For the text-containing cell, return its midpoint in [x, y] coordinate format. 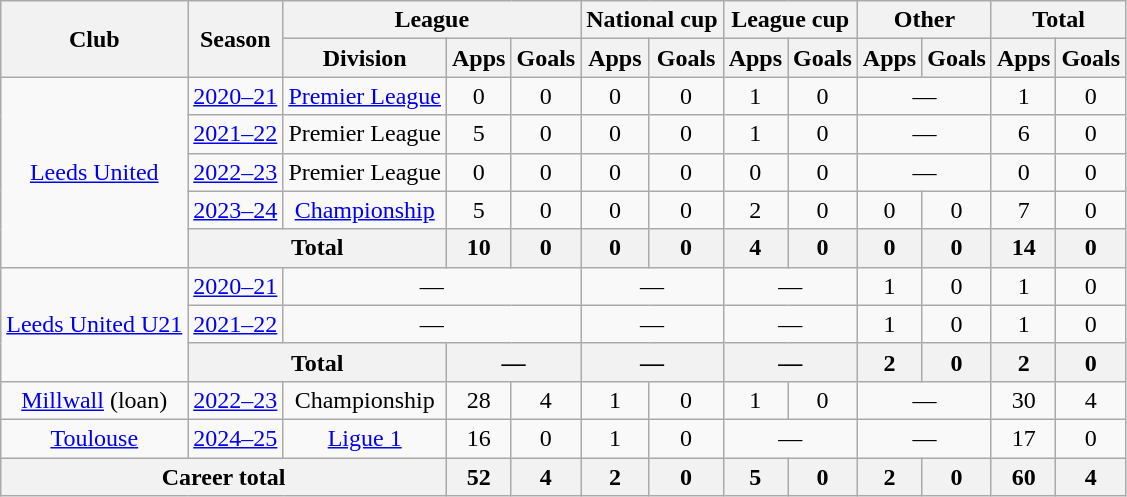
Career total [224, 477]
10 [479, 248]
Leeds United [94, 172]
6 [1023, 134]
2024–25 [236, 438]
60 [1023, 477]
28 [479, 400]
National cup [652, 20]
30 [1023, 400]
14 [1023, 248]
2023–24 [236, 210]
League [432, 20]
Toulouse [94, 438]
Division [365, 58]
17 [1023, 438]
16 [479, 438]
Other [924, 20]
Season [236, 39]
7 [1023, 210]
Millwall (loan) [94, 400]
Leeds United U21 [94, 324]
52 [479, 477]
Club [94, 39]
Ligue 1 [365, 438]
League cup [790, 20]
